Locate the cell with the specified text and output its (x, y) center coordinate. 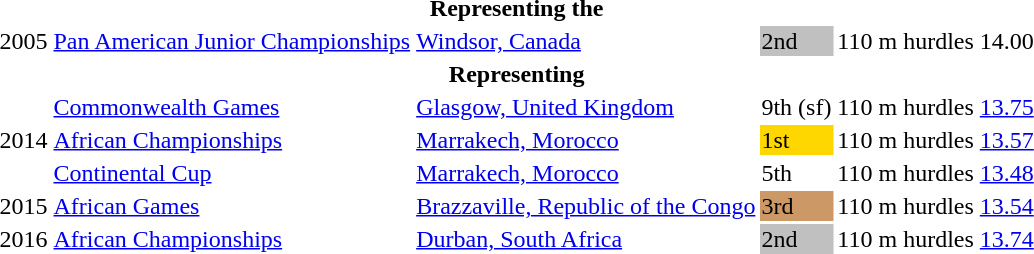
5th (796, 173)
Brazzaville, Republic of the Congo (586, 206)
Durban, South Africa (586, 239)
3rd (796, 206)
African Games (232, 206)
9th (sf) (796, 107)
1st (796, 140)
Glasgow, United Kingdom (586, 107)
Windsor, Canada (586, 41)
Continental Cup (232, 173)
Commonwealth Games (232, 107)
Pan American Junior Championships (232, 41)
